Scan for the cell matching the given text and deliver its [x, y] coordinate at center. 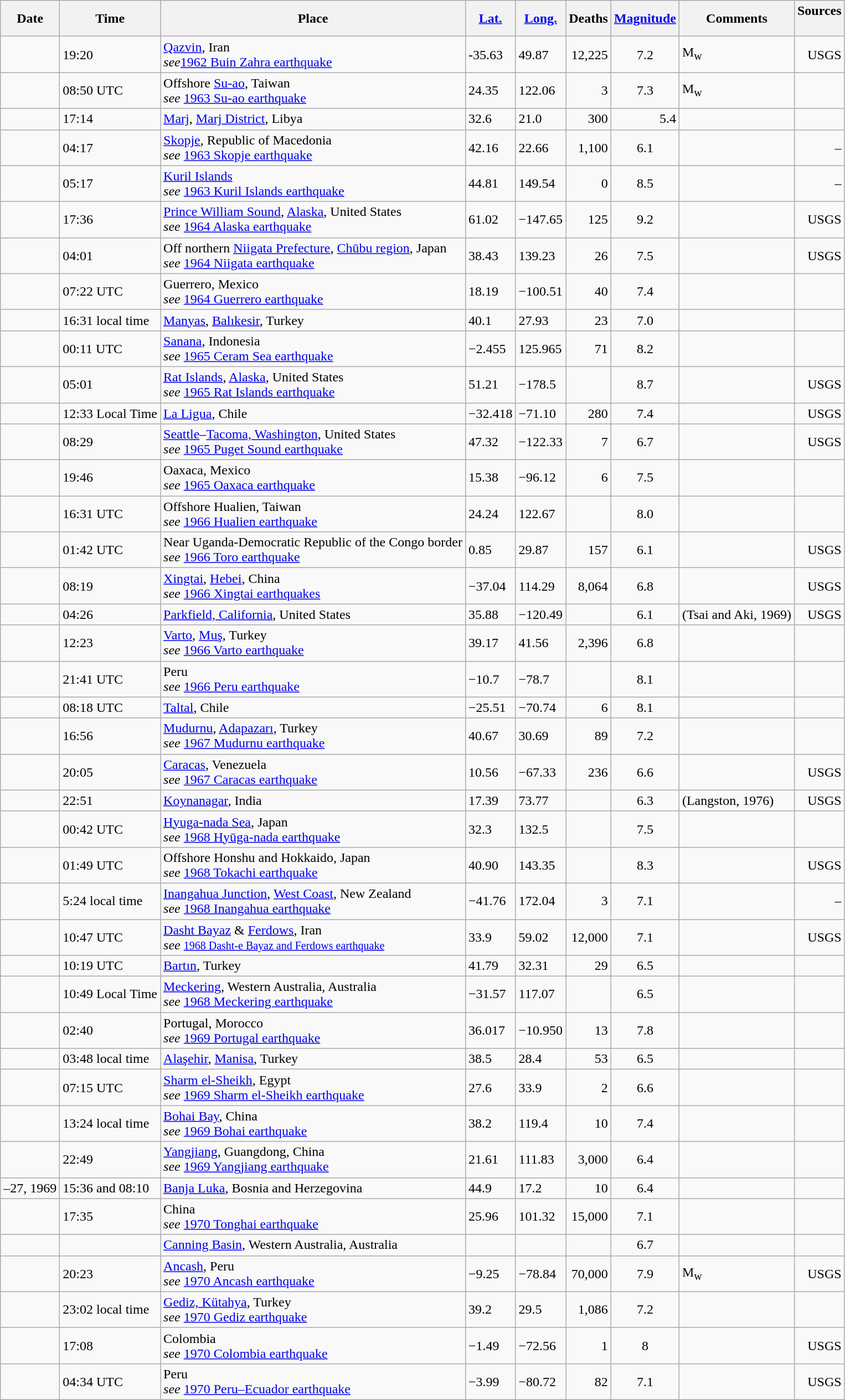
05:17 [110, 184]
Long. [540, 19]
73.77 [540, 800]
70,000 [589, 1273]
−100.51 [540, 291]
41.56 [540, 643]
53 [589, 1059]
32.31 [540, 966]
125.965 [540, 349]
Varto, Muş, Turkey see 1966 Varto earthquake [313, 643]
35.88 [491, 614]
08:50 UTC [110, 91]
Time [110, 19]
21:41 UTC [110, 679]
139.23 [540, 256]
8.5 [645, 184]
8 [645, 1345]
-35.63 [491, 54]
Sharm el-Sheikh, Egypt see 1969 Sharm el-Sheikh earthquake [313, 1087]
7 [589, 442]
−1.49 [491, 1345]
−25.51 [491, 707]
29.87 [540, 550]
20:05 [110, 772]
13 [589, 1031]
59.02 [540, 937]
89 [589, 736]
22:51 [110, 800]
−10.7 [491, 679]
27.6 [491, 1087]
04:26 [110, 614]
3,000 [589, 1159]
132.5 [540, 829]
Offshore Su-ao, Taiwansee 1963 Su-ao earthquake [313, 91]
2 [589, 1087]
101.32 [540, 1217]
17:08 [110, 1345]
Chinasee 1970 Tonghai earthquake [313, 1217]
38.2 [491, 1124]
Caracas, Venezuelasee 1967 Caracas earthquake [313, 772]
−122.33 [540, 442]
71 [589, 349]
Marj, Marj District, Libya [313, 119]
122.06 [540, 91]
04:17 [110, 147]
−120.49 [540, 614]
17.39 [491, 800]
00:42 UTC [110, 829]
40.67 [491, 736]
02:40 [110, 1031]
7.9 [645, 1273]
149.54 [540, 184]
Comments [736, 19]
41.79 [491, 966]
114.29 [540, 586]
18.19 [491, 291]
12,225 [589, 54]
−67.33 [540, 772]
Inangahua Junction, West Coast, New Zealand see 1968 Inangahua earthquake [313, 901]
Colombia see 1970 Colombia earthquake [313, 1345]
122.67 [540, 514]
61.02 [491, 219]
44.81 [491, 184]
39.17 [491, 643]
16:31 local time [110, 320]
Manyas, Balıkesir, Turkey [313, 320]
Prince William Sound, Alaska, United Statessee 1964 Alaska earthquake [313, 219]
10:19 UTC [110, 966]
–27, 1969 [30, 1188]
25.96 [491, 1217]
−32.418 [491, 414]
23 [589, 320]
22.66 [540, 147]
Bohai Bay, Chinasee 1969 Bohai earthquake [313, 1124]
117.07 [540, 994]
Kuril Islands see 1963 Kuril Islands earthquake [313, 184]
2,396 [589, 643]
Bartın, Turkey [313, 966]
19:20 [110, 54]
−72.56 [540, 1345]
7.8 [645, 1031]
17:14 [110, 119]
9.2 [645, 219]
(Langston, 1976) [736, 800]
42.16 [491, 147]
Sources [820, 19]
30.69 [540, 736]
300 [589, 119]
Date [30, 19]
Gediz, Kütahya, Turkey see 1970 Gediz earthquake [313, 1310]
08:18 UTC [110, 707]
0 [589, 184]
40.1 [491, 320]
157 [589, 550]
−3.99 [491, 1382]
Guerrero, Mexicosee 1964 Guerrero earthquake [313, 291]
10.56 [491, 772]
39.2 [491, 1310]
172.04 [540, 901]
−31.57 [491, 994]
5:24 local time [110, 901]
1,100 [589, 147]
20:23 [110, 1273]
Place [313, 19]
27.93 [540, 320]
07:15 UTC [110, 1087]
40 [589, 291]
Parkfield, California, United States [313, 614]
13:24 local time [110, 1124]
236 [589, 772]
17.2 [540, 1188]
16:56 [110, 736]
38.43 [491, 256]
05:01 [110, 384]
8.0 [645, 514]
Perusee 1970 Peru–Ecuador earthquake [313, 1382]
Dasht Bayaz & Ferdows, Iransee 1968 Dasht-e Bayaz and Ferdows earthquake [313, 937]
−37.04 [491, 586]
Mudurnu, Adapazarı, Turkey see 1967 Mudurnu earthquake [313, 736]
22:49 [110, 1159]
6.3 [645, 800]
15:36 and 08:10 [110, 1188]
12,000 [589, 937]
Banja Luka, Bosnia and Herzegovina [313, 1188]
15,000 [589, 1217]
Qazvin, Iran see1962 Buin Zahra earthquake [313, 54]
Portugal, Moroccosee 1969 Portugal earthquake [313, 1031]
40.90 [491, 865]
17:36 [110, 219]
15.38 [491, 478]
Taltal, Chile [313, 707]
10:47 UTC [110, 937]
Skopje, Republic of Macedonia see 1963 Skopje earthquake [313, 147]
Canning Basin, Western Australia, Australia [313, 1245]
Offshore Hualien, Taiwansee 1966 Hualien earthquake [313, 514]
Offshore Honshu and Hokkaido, Japansee 1968 Tokachi earthquake [313, 865]
08:19 [110, 586]
23:02 local time [110, 1310]
32.3 [491, 829]
8,064 [589, 586]
−70.74 [540, 707]
−96.12 [540, 478]
38.5 [491, 1059]
29 [589, 966]
36.017 [491, 1031]
Rat Islands, Alaska, United Statessee 1965 Rat Islands earthquake [313, 384]
8.7 [645, 384]
111.83 [540, 1159]
Ancash, Peru see 1970 Ancash earthquake [313, 1273]
143.35 [540, 865]
24.24 [491, 514]
−9.25 [491, 1273]
26 [589, 256]
04:01 [110, 256]
Magnitude [645, 19]
Off northern Niigata Prefecture, Chūbu region, Japansee 1964 Niigata earthquake [313, 256]
280 [589, 414]
Peru see 1966 Peru earthquake [313, 679]
21.61 [491, 1159]
7.3 [645, 91]
Near Uganda-Democratic Republic of the Congo border see 1966 Toro earthquake [313, 550]
Hyuga-nada Sea, Japansee 1968 Hyūga-nada earthquake [313, 829]
−2.455 [491, 349]
−71.10 [540, 414]
44.9 [491, 1188]
Koynanagar, India [313, 800]
08:29 [110, 442]
Yangjiang, Guangdong, Chinasee 1969 Yangjiang earthquake [313, 1159]
01:49 UTC [110, 865]
29.5 [540, 1310]
32.6 [491, 119]
Meckering, Western Australia, Australiasee 1968 Meckering earthquake [313, 994]
Lat. [491, 19]
17:35 [110, 1217]
Seattle–Tacoma, Washington, United Statessee 1965 Puget Sound earthquake [313, 442]
07:22 UTC [110, 291]
51.21 [491, 384]
24.35 [491, 91]
49.87 [540, 54]
16:31 UTC [110, 514]
1 [589, 1345]
8.3 [645, 865]
19:46 [110, 478]
La Ligua, Chile [313, 414]
Sanana, Indonesia see 1965 Ceram Sea earthquake [313, 349]
Xingtai, Hebei, Chinasee 1966 Xingtai earthquakes [313, 586]
21.0 [540, 119]
01:42 UTC [110, 550]
−41.76 [491, 901]
82 [589, 1382]
28.4 [540, 1059]
Oaxaca, Mexico see 1965 Oaxaca earthquake [313, 478]
10:49 Local Time [110, 994]
Deaths [589, 19]
(Tsai and Aki, 1969) [736, 614]
−80.72 [540, 1382]
7.0 [645, 320]
1,086 [589, 1310]
−10.950 [540, 1031]
12:33 Local Time [110, 414]
47.32 [491, 442]
119.4 [540, 1124]
−78.84 [540, 1273]
0.85 [491, 550]
8.2 [645, 349]
125 [589, 219]
04:34 UTC [110, 1382]
12:23 [110, 643]
00:11 UTC [110, 349]
−178.5 [540, 384]
Alaşehir, Manisa, Turkey [313, 1059]
−78.7 [540, 679]
03:48 local time [110, 1059]
−147.65 [540, 219]
5.4 [645, 119]
